Extract the [X, Y] coordinate from the center of the cell holding the provided text.  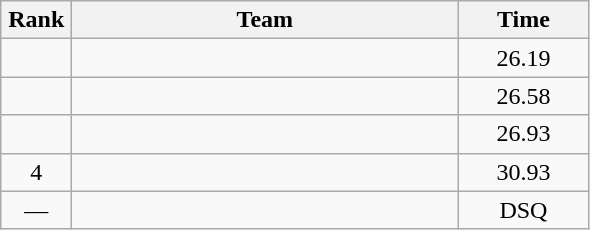
Rank [36, 20]
26.58 [524, 96]
Team [265, 20]
30.93 [524, 172]
Time [524, 20]
— [36, 210]
26.19 [524, 58]
4 [36, 172]
26.93 [524, 134]
DSQ [524, 210]
